Detect which cell encompasses the target text, then output its [x, y] center coordinate. 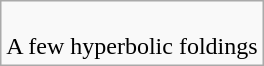
A few hyperbolic foldings [132, 34]
